Locate the cell with the specified text and output its (X, Y) center coordinate. 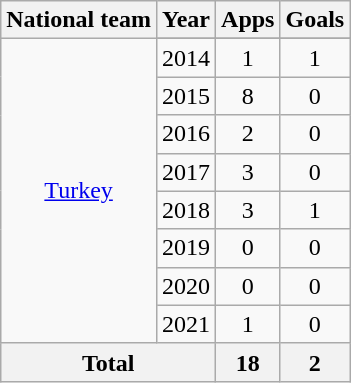
2015 (186, 96)
2021 (186, 324)
18 (248, 362)
Apps (248, 20)
2019 (186, 248)
Turkey (79, 191)
Year (186, 20)
National team (79, 20)
8 (248, 96)
Total (108, 362)
2014 (186, 58)
2018 (186, 210)
2017 (186, 172)
Goals (315, 20)
2016 (186, 134)
2020 (186, 286)
